Capture the cell that displays the provided text and extract its (x, y) central coordinate. 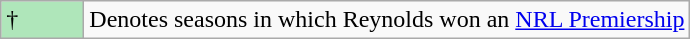
† (42, 20)
Denotes seasons in which Reynolds won an NRL Premiership (387, 20)
